For the text-containing cell, return its midpoint in (X, Y) coordinate format. 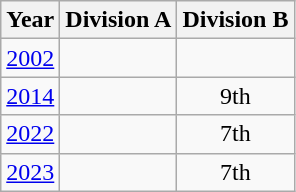
Division A (118, 20)
Division B (236, 20)
9th (236, 96)
Year (30, 20)
2023 (30, 172)
2002 (30, 58)
2022 (30, 134)
2014 (30, 96)
